Find where the given text appears and provide that cell's center as [x, y] coordinate. 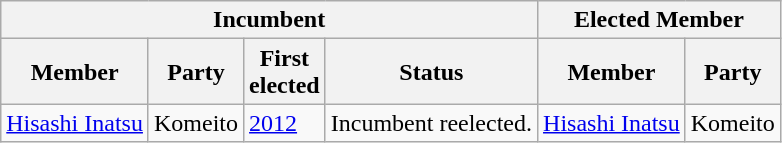
Status [431, 72]
Incumbent reelected. [431, 123]
Firstelected [285, 72]
2012 [285, 123]
Elected Member [660, 20]
Incumbent [270, 20]
